Capture the cell that displays the provided text and extract its (x, y) central coordinate. 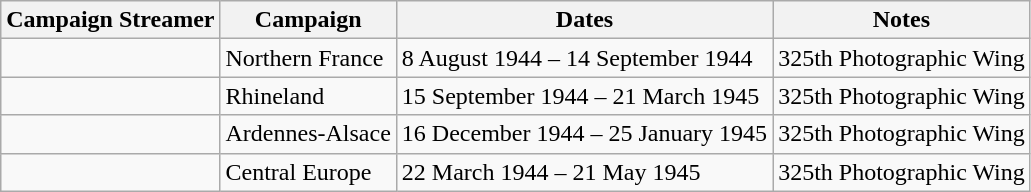
16 December 1944 – 25 January 1945 (584, 134)
22 March 1944 – 21 May 1945 (584, 172)
Central Europe (308, 172)
Campaign (308, 20)
15 September 1944 – 21 March 1945 (584, 96)
Notes (902, 20)
Rhineland (308, 96)
Northern France (308, 58)
Campaign Streamer (110, 20)
Dates (584, 20)
8 August 1944 – 14 September 1944 (584, 58)
Ardennes-Alsace (308, 134)
